Return the [x, y] coordinate for the center point of the cell that contains the specified text.  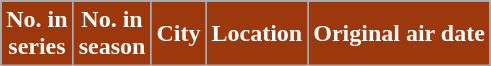
No. inseries [37, 34]
Original air date [400, 34]
No. inseason [112, 34]
Location [257, 34]
City [178, 34]
